Locate the cell with the specified text and output its [x, y] center coordinate. 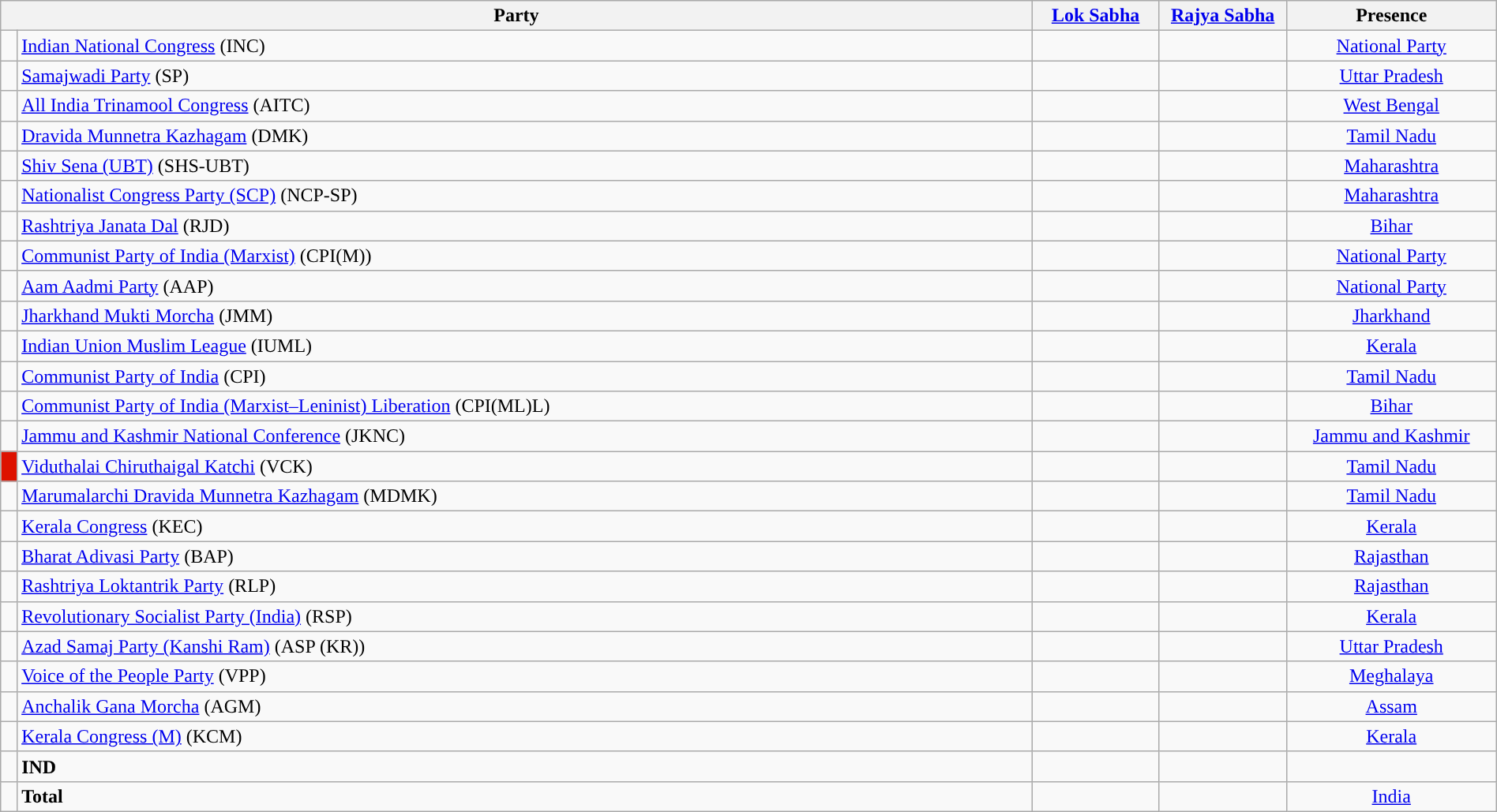
West Bengal [1391, 106]
Viduthalai Chiruthaigal Katchi (VCK) [524, 466]
India [1391, 796]
All India Trinamool Congress (AITC) [524, 106]
Presence [1391, 16]
Communist Party of India (CPI) [524, 376]
Indian National Congress (INC) [524, 46]
Dravida Munnetra Kazhagam (DMK) [524, 136]
Total [524, 796]
Kerala Congress (KEC) [524, 526]
Jharkhand [1391, 316]
Aam Aadmi Party (AAP) [524, 286]
Communist Party of India (Marxist–Leninist) Liberation (CPI(ML)L) [524, 406]
Rashtriya Loktantrik Party (RLP) [524, 586]
Jammu and Kashmir National Conference (JKNC) [524, 436]
Kerala Congress (M) (KCM) [524, 736]
Communist Party of India (Marxist) (CPI(M)) [524, 256]
Meghalaya [1391, 676]
Jammu and Kashmir [1391, 436]
Rajya Sabha [1222, 16]
Azad Samaj Party (Kanshi Ram) (ASP (KR)) [524, 646]
Nationalist Congress Party (SCP) (NCP-SP) [524, 196]
Rashtriya Janata Dal (RJD) [524, 226]
Assam [1391, 706]
Jharkhand Mukti Morcha (JMM) [524, 316]
Bharat Adivasi Party (BAP) [524, 556]
Samajwadi Party (SP) [524, 76]
Indian Union Muslim League (IUML) [524, 346]
Shiv Sena (UBT) (SHS-UBT) [524, 166]
Voice of the People Party (VPP) [524, 676]
Revolutionary Socialist Party (India) (RSP) [524, 616]
Marumalarchi Dravida Munnetra Kazhagam (MDMK) [524, 496]
Party [516, 16]
Lok Sabha [1096, 16]
IND [524, 766]
Anchalik Gana Morcha (AGM) [524, 706]
